Locate the cell with the specified text and output its [X, Y] center coordinate. 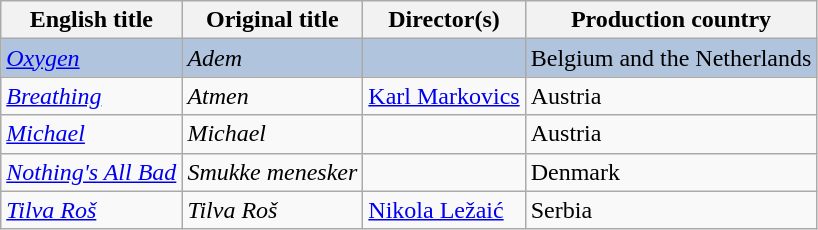
Belgium and the Netherlands [671, 58]
Oxygen [92, 58]
Adem [272, 58]
Original title [272, 20]
Nikola Ležaić [444, 210]
Smukke menesker [272, 172]
Karl Markovics [444, 96]
Director(s) [444, 20]
Denmark [671, 172]
Atmen [272, 96]
Breathing [92, 96]
Nothing's All Bad [92, 172]
Production country [671, 20]
Serbia [671, 210]
English title [92, 20]
